Pinpoint the cell where the given text exists, returning its (X, Y) midpoint coordinate. 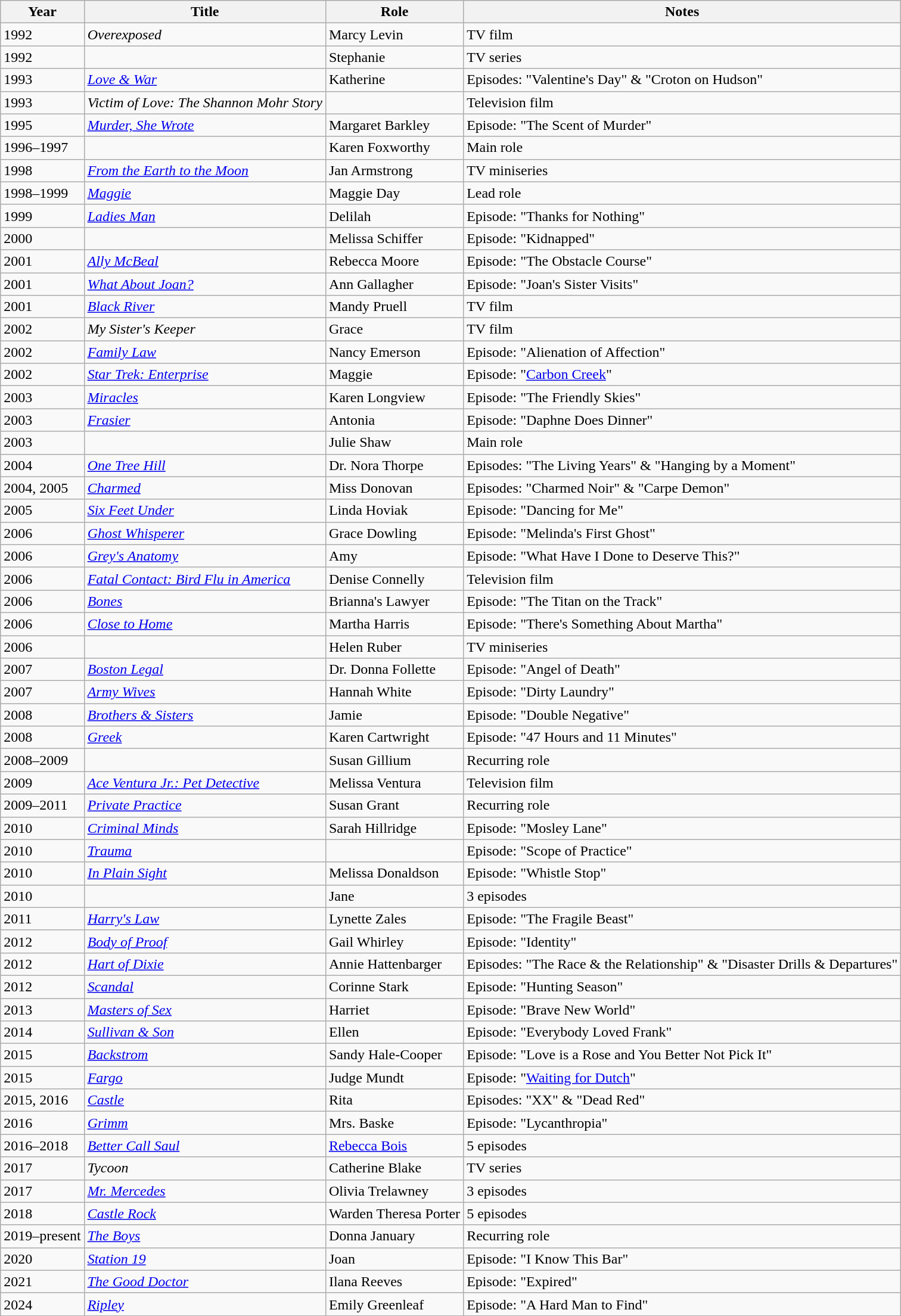
Episode: "Everybody Loved Frank" (682, 1032)
Love & War (205, 80)
1996–1997 (42, 148)
Episode: "47 Hours and 11 Minutes" (682, 738)
Susan Gillium (394, 760)
2016 (42, 1123)
Tycoon (205, 1168)
Jan Armstrong (394, 170)
Ilana Reeves (394, 1281)
Denise Connelly (394, 578)
Episode: "Thanks for Nothing" (682, 216)
Brianna's Lawyer (394, 601)
Ghost Whisperer (205, 533)
Station 19 (205, 1259)
2000 (42, 238)
Olivia Trelawney (394, 1191)
Episode: "Lycanthropia" (682, 1123)
Episode: "Angel of Death" (682, 670)
Emily Greenleaf (394, 1304)
Karen Foxworthy (394, 148)
Body of Proof (205, 941)
Helen Ruber (394, 646)
Melissa Schiffer (394, 238)
Corinne Stark (394, 987)
Castle Rock (205, 1214)
Episode: "Melinda's First Ghost" (682, 533)
Donna January (394, 1236)
Karen Cartwright (394, 738)
Trauma (205, 851)
Episode: "What Have I Done to Deserve This?" (682, 556)
Nancy Emerson (394, 352)
The Boys (205, 1236)
Miracles (205, 397)
Black River (205, 307)
Scandal (205, 987)
Ripley (205, 1304)
Episode: "Dancing for Me" (682, 511)
My Sister's Keeper (205, 329)
Karen Longview (394, 397)
Ally McBeal (205, 261)
Episode: "Love is a Rose and You Better Not Pick It" (682, 1055)
Episode: "I Know This Bar" (682, 1259)
Ladies Man (205, 216)
Episode: "Mosley Lane" (682, 828)
Masters of Sex (205, 1010)
Marcy Levin (394, 35)
Sullivan & Son (205, 1032)
2018 (42, 1214)
Amy (394, 556)
Ellen (394, 1032)
1998–1999 (42, 193)
Rebecca Bois (394, 1146)
Episode: "Expired" (682, 1281)
Frasier (205, 420)
Episode: "Brave New World" (682, 1010)
Greek (205, 738)
Better Call Saul (205, 1146)
Jane (394, 896)
1998 (42, 170)
Judge Mundt (394, 1078)
2016–2018 (42, 1146)
Star Trek: Enterprise (205, 375)
2004, 2005 (42, 488)
2014 (42, 1032)
Episode: "The Fragile Beast" (682, 919)
Ace Ventura Jr.: Pet Detective (205, 783)
Title (205, 12)
Episode: "Daphne Does Dinner" (682, 420)
Episode: "Scope of Practice" (682, 851)
What About Joan? (205, 284)
2011 (42, 919)
2020 (42, 1259)
2008–2009 (42, 760)
Overexposed (205, 35)
Melissa Donaldson (394, 873)
Mandy Pruell (394, 307)
Episodes: "Valentine's Day" & "Croton on Hudson" (682, 80)
Rita (394, 1100)
Episode: "A Hard Man to Find" (682, 1304)
Boston Legal (205, 670)
2009 (42, 783)
Episodes: "Charmed Noir" & "Carpe Demon" (682, 488)
Fargo (205, 1078)
Grace Dowling (394, 533)
Stephanie (394, 57)
Catherine Blake (394, 1168)
The Good Doctor (205, 1281)
Harriet (394, 1010)
Jamie (394, 715)
Episode: "Carbon Creek" (682, 375)
1999 (42, 216)
Episode: "Dirty Laundry" (682, 692)
Fatal Contact: Bird Flu in America (205, 578)
Army Wives (205, 692)
Mrs. Baske (394, 1123)
Maggie Day (394, 193)
Hannah White (394, 692)
Criminal Minds (205, 828)
Family Law (205, 352)
Episode: "Waiting for Dutch" (682, 1078)
Delilah (394, 216)
2004 (42, 465)
Rebecca Moore (394, 261)
Warden Theresa Porter (394, 1214)
Backstrom (205, 1055)
2009–2011 (42, 805)
Hart of Dixie (205, 964)
Linda Hoviak (394, 511)
Murder, She Wrote (205, 125)
Episode: "Hunting Season" (682, 987)
Six Feet Under (205, 511)
Melissa Ventura (394, 783)
Grace (394, 329)
Notes (682, 12)
Dr. Donna Follette (394, 670)
One Tree Hill (205, 465)
Charmed (205, 488)
Role (394, 12)
Dr. Nora Thorpe (394, 465)
Julie Shaw (394, 443)
Harry's Law (205, 919)
Brothers & Sisters (205, 715)
Episode: "Alienation of Affection" (682, 352)
Katherine (394, 80)
Episode: "Kidnapped" (682, 238)
Annie Hattenbarger (394, 964)
2005 (42, 511)
2013 (42, 1010)
1995 (42, 125)
Lynette Zales (394, 919)
2024 (42, 1304)
2019–present (42, 1236)
Martha Harris (394, 624)
Year (42, 12)
Mr. Mercedes (205, 1191)
Antonia (394, 420)
Grey's Anatomy (205, 556)
Private Practice (205, 805)
Miss Donovan (394, 488)
Bones (205, 601)
Episodes: "XX" & "Dead Red" (682, 1100)
Victim of Love: The Shannon Mohr Story (205, 102)
Episode: "Double Negative" (682, 715)
Castle (205, 1100)
Episode: "Identity" (682, 941)
Sarah Hillridge (394, 828)
Episode: "The Titan on the Track" (682, 601)
Joan (394, 1259)
Margaret Barkley (394, 125)
Episode: "Whistle Stop" (682, 873)
Episode: "There's Something About Martha" (682, 624)
Episode: "The Friendly Skies" (682, 397)
Close to Home (205, 624)
Episodes: "The Race & the Relationship" & "Disaster Drills & Departures" (682, 964)
Episode: "Joan's Sister Visits" (682, 284)
Ann Gallagher (394, 284)
2021 (42, 1281)
In Plain Sight (205, 873)
Episode: "The Obstacle Course" (682, 261)
From the Earth to the Moon (205, 170)
Susan Grant (394, 805)
Episodes: "The Living Years" & "Hanging by a Moment" (682, 465)
Episode: "The Scent of Murder" (682, 125)
Sandy Hale-Cooper (394, 1055)
2015, 2016 (42, 1100)
Lead role (682, 193)
Grimm (205, 1123)
Gail Whirley (394, 941)
